Detect which cell encompasses the target text, then output its (X, Y) center coordinate. 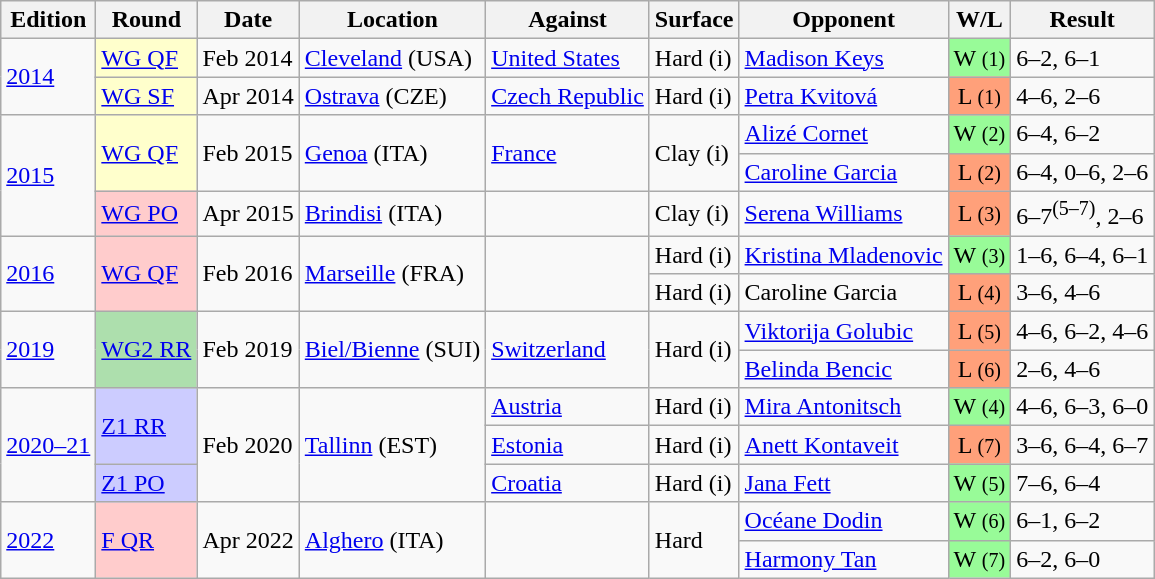
Estonia (568, 445)
United States (568, 58)
W (3) (980, 255)
Z1 PO (146, 483)
WG2 RR (146, 350)
Madison Keys (844, 58)
Location (392, 20)
2014 (48, 77)
Czech Republic (568, 96)
W (2) (980, 134)
6–4, 6–2 (1082, 134)
Brindisi (ITA) (392, 214)
Serena Williams (844, 214)
Switzerland (568, 350)
Round (146, 20)
W (5) (980, 483)
Apr 2022 (248, 540)
Feb 2014 (248, 58)
6–7(5–7), 2–6 (1082, 214)
2–6, 4–6 (1082, 369)
Harmony Tan (844, 559)
3–6, 4–6 (1082, 293)
6–1, 6–2 (1082, 521)
1–6, 6–4, 6–1 (1082, 255)
Surface (694, 20)
Feb 2019 (248, 350)
Feb 2016 (248, 274)
2022 (48, 540)
Cleveland (USA) (392, 58)
W (1) (980, 58)
Tallinn (EST) (392, 445)
F QR (146, 540)
3–6, 6–4, 6–7 (1082, 445)
Austria (568, 407)
W (6) (980, 521)
6–2, 6–0 (1082, 559)
L (7) (980, 445)
4–6, 6–3, 6–0 (1082, 407)
Result (1082, 20)
Against (568, 20)
6–2, 6–1 (1082, 58)
Apr 2015 (248, 214)
Feb 2015 (248, 153)
Anett Kontaveit (844, 445)
Date (248, 20)
Kristina Mladenovic (844, 255)
Jana Fett (844, 483)
4–6, 6–2, 4–6 (1082, 331)
4–6, 2–6 (1082, 96)
L (3) (980, 214)
W/L (980, 20)
Croatia (568, 483)
2019 (48, 350)
Z1 RR (146, 426)
W (7) (980, 559)
Océane Dodin (844, 521)
Biel/Bienne (SUI) (392, 350)
WG SF (146, 96)
Viktorija Golubic (844, 331)
WG PO (146, 214)
2015 (48, 176)
Hard (694, 540)
L (6) (980, 369)
Belinda Bencic (844, 369)
Edition (48, 20)
W (4) (980, 407)
L (4) (980, 293)
Opponent (844, 20)
Alizé Cornet (844, 134)
L (5) (980, 331)
L (2) (980, 172)
France (568, 153)
Alghero (ITA) (392, 540)
6–4, 0–6, 2–6 (1082, 172)
Ostrava (CZE) (392, 96)
2020–21 (48, 445)
Mira Antonitsch (844, 407)
Apr 2014 (248, 96)
Marseille (FRA) (392, 274)
Petra Kvitová (844, 96)
Feb 2020 (248, 445)
7–6, 6–4 (1082, 483)
L (1) (980, 96)
2016 (48, 274)
Genoa (ITA) (392, 153)
